Search for the cell housing the specified text and yield its [X, Y] center coordinate. 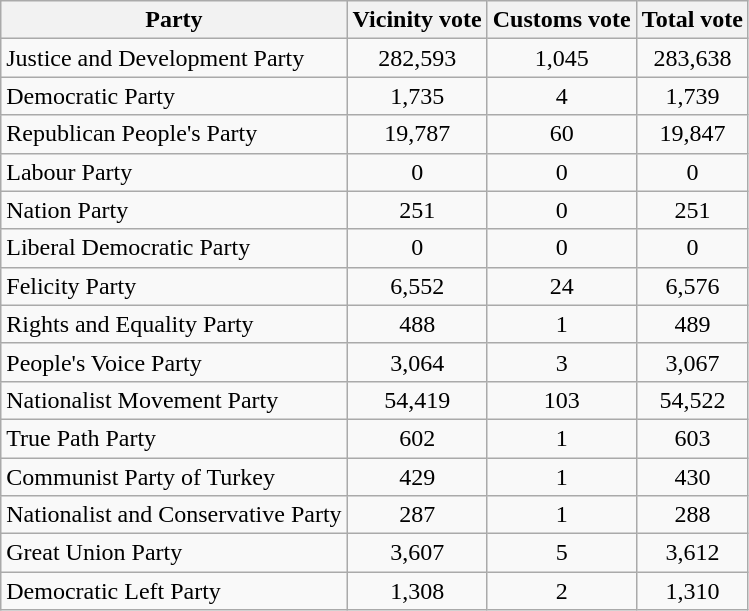
People's Voice Party [174, 362]
288 [692, 515]
Liberal Democratic Party [174, 248]
Nationalist and Conservative Party [174, 515]
2 [562, 591]
1,310 [692, 591]
Democratic Party [174, 96]
488 [417, 324]
1,045 [562, 58]
19,787 [417, 134]
3,612 [692, 553]
6,576 [692, 286]
Republican People's Party [174, 134]
Labour Party [174, 172]
60 [562, 134]
Nation Party [174, 210]
Justice and Development Party [174, 58]
Felicity Party [174, 286]
True Path Party [174, 438]
6,552 [417, 286]
19,847 [692, 134]
Nationalist Movement Party [174, 400]
3,067 [692, 362]
Great Union Party [174, 553]
Communist Party of Turkey [174, 477]
429 [417, 477]
3,064 [417, 362]
603 [692, 438]
54,419 [417, 400]
5 [562, 553]
103 [562, 400]
283,638 [692, 58]
282,593 [417, 58]
1,739 [692, 96]
24 [562, 286]
1,308 [417, 591]
Vicinity vote [417, 20]
430 [692, 477]
287 [417, 515]
Democratic Left Party [174, 591]
3,607 [417, 553]
Total vote [692, 20]
54,522 [692, 400]
3 [562, 362]
489 [692, 324]
Party [174, 20]
Customs vote [562, 20]
602 [417, 438]
1,735 [417, 96]
Rights and Equality Party [174, 324]
4 [562, 96]
